Determine the [X, Y] coordinate at the center of the cell enclosing the given text.  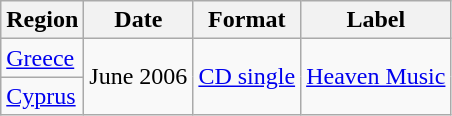
Label [376, 20]
Date [138, 20]
Cyprus [42, 96]
Format [247, 20]
Region [42, 20]
CD single [247, 77]
Greece [42, 58]
June 2006 [138, 77]
Heaven Music [376, 77]
